Search for the cell housing the specified text and yield its (x, y) center coordinate. 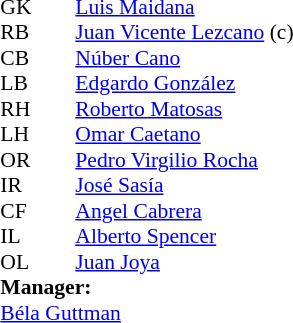
LB (19, 83)
RH (19, 109)
IL (19, 237)
Juan Joya (184, 262)
Alberto Spencer (184, 237)
Pedro Virgilio Rocha (184, 160)
OL (19, 262)
IR (19, 185)
OR (19, 160)
Omar Caetano (184, 135)
Manager: (146, 287)
Edgardo González (184, 83)
Roberto Matosas (184, 109)
LH (19, 135)
CF (19, 211)
CB (19, 58)
Núber Cano (184, 58)
Angel Cabrera (184, 211)
Juan Vicente Lezcano (c) (184, 33)
RB (19, 33)
José Sasía (184, 185)
